Determine the [x, y] coordinate at the center of the cell enclosing the given text.  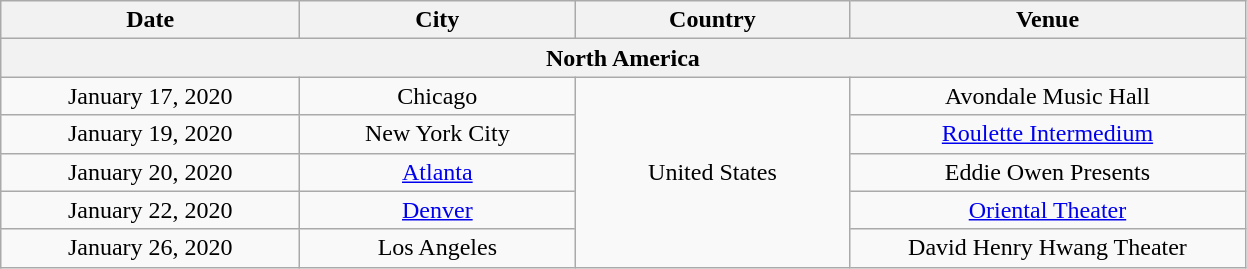
January 20, 2020 [150, 172]
Chicago [438, 96]
January 17, 2020 [150, 96]
Date [150, 20]
Eddie Owen Presents [1048, 172]
January 19, 2020 [150, 134]
North America [623, 58]
New York City [438, 134]
City [438, 20]
Venue [1048, 20]
Atlanta [438, 172]
January 26, 2020 [150, 248]
Country [712, 20]
United States [712, 172]
Oriental Theater [1048, 210]
Denver [438, 210]
Los Angeles [438, 248]
Roulette Intermedium [1048, 134]
David Henry Hwang Theater [1048, 248]
January 22, 2020 [150, 210]
Avondale Music Hall [1048, 96]
